Identify which cell holds the provided text, then report its [X, Y] central coordinate. 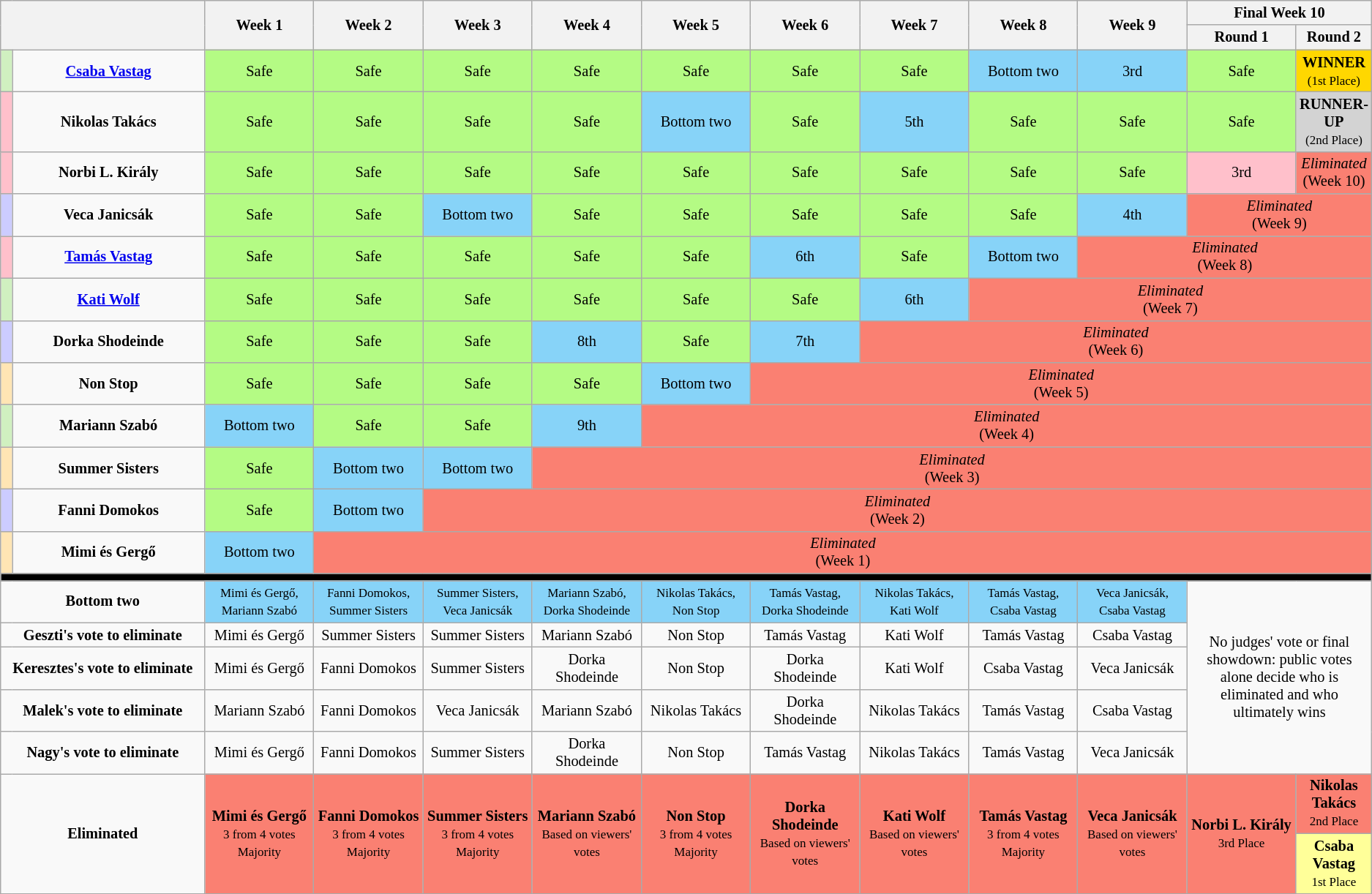
Eliminated(Week 2) [897, 510]
Week 8 [1023, 25]
Eliminated(Week 9) [1279, 215]
Round 1 [1241, 37]
Non Stop3 from 4 votes Majority [697, 833]
Week 3 [477, 25]
4th [1133, 215]
Mimi és Gergő,Mariann Szabó [259, 601]
Dorka ShodeindeBased on viewers' votes [805, 833]
Eliminated(Week 7) [1171, 299]
No judges' vote or final showdown: public votes alone decide who is eliminated and who ultimately wins [1279, 677]
Fanni Domokos,Summer Sisters [369, 601]
Mariann SzabóBased on viewers' votes [587, 833]
Norbi L. Király [108, 173]
Eliminated(Week 4) [1007, 426]
Eliminated(Week 8) [1225, 257]
Summer Sisters,Veca Janicsák [477, 601]
7th [805, 342]
Mimi és Gergő3 from 4 votes Majority [259, 833]
Week 2 [369, 25]
Veca Janicsák,Csaba Vastag [1133, 601]
Week 9 [1133, 25]
Tamás Vastag,Csaba Vastag [1023, 601]
Final Week 10 [1279, 12]
Round 2 [1334, 37]
Csaba Vastag1st Place [1334, 863]
Eliminated(Week 3) [952, 468]
Fanni Domokos3 from 4 votes Majority [369, 833]
Nikolas Takács,Non Stop [697, 601]
Kati WolfBased on viewers' votes [915, 833]
Nikolas Takács,Kati Wolf [915, 601]
WINNER(1st Place) [1334, 71]
Week 4 [587, 25]
Summer Sisters3 from 4 votes Majority [477, 833]
Week 1 [259, 25]
Week 6 [805, 25]
Eliminated(Week 5) [1061, 383]
Week 5 [697, 25]
8th [587, 342]
Mariann Szabó,Dorka Shodeinde [587, 601]
Eliminated(Week 6) [1116, 342]
Tamás Vastag3 from 4 votes Majority [1023, 833]
Veca JanicsákBased on viewers' votes [1133, 833]
Eliminated(Week 10) [1334, 173]
Nagy's vote to eliminate [102, 753]
Eliminated [102, 833]
5th [915, 121]
RUNNER-UP(2nd Place) [1334, 121]
Tamás Vastag,Dorka Shodeinde [805, 601]
Week 7 [915, 25]
Keresztes's vote to eliminate [102, 668]
Norbi L. Király3rd Place [1241, 833]
9th [587, 426]
Malek's vote to eliminate [102, 710]
Eliminated(Week 1) [843, 552]
Nikolas Takács2nd Place [1334, 803]
Geszti's vote to eliminate [102, 635]
